Capture the cell that displays the provided text and extract its (x, y) central coordinate. 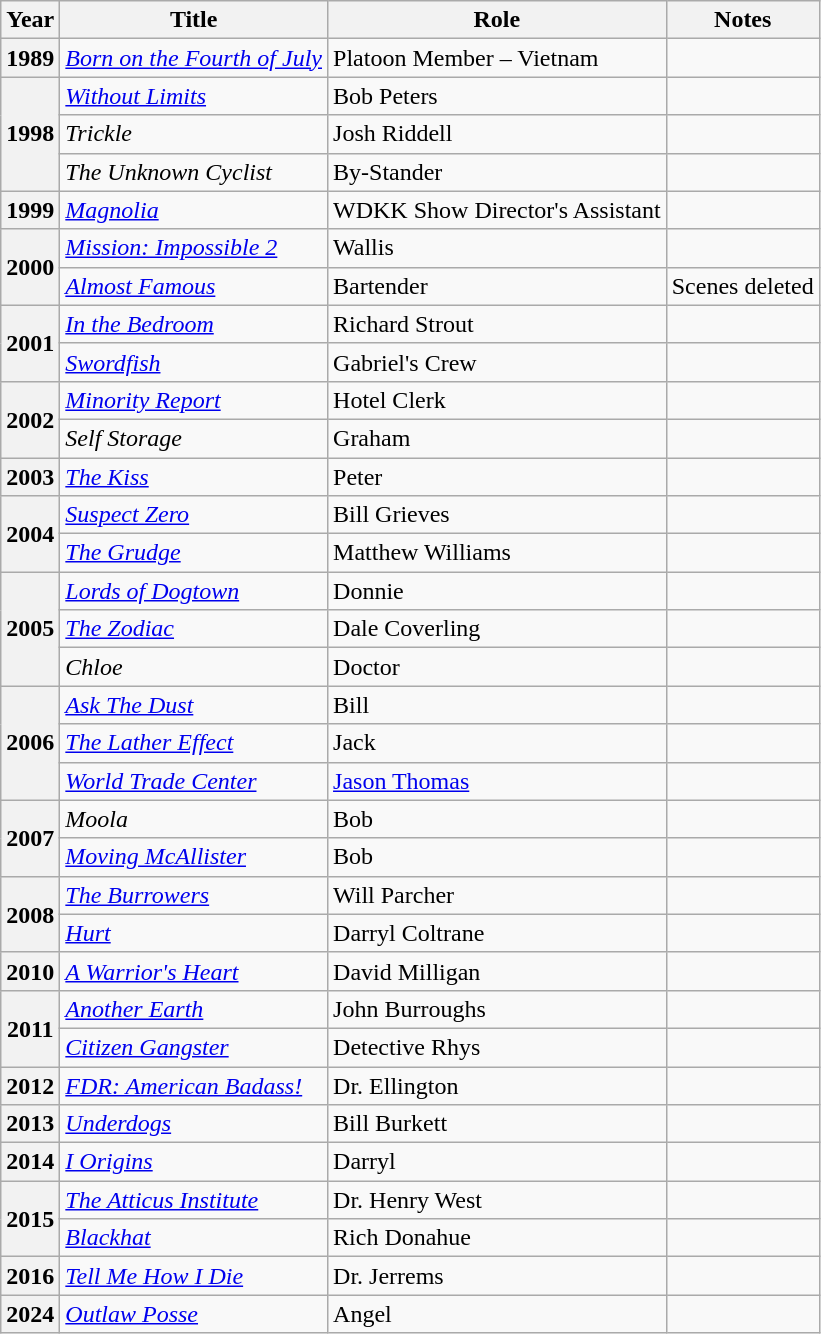
WDKK Show Director's Assistant (498, 210)
Bob Peters (498, 96)
2024 (30, 1314)
In the Bedroom (194, 324)
2002 (30, 419)
The Burrowers (194, 895)
Jack (498, 743)
Born on the Fourth of July (194, 58)
Dr. Henry West (498, 1200)
Citizen Gangster (194, 1047)
Without Limits (194, 96)
Another Earth (194, 1009)
Year (30, 20)
Jason Thomas (498, 781)
Bartender (498, 286)
Minority Report (194, 400)
Darryl (498, 1162)
1998 (30, 134)
Hurt (194, 933)
Blackhat (194, 1238)
Moving McAllister (194, 857)
Suspect Zero (194, 515)
FDR: American Badass! (194, 1085)
Magnolia (194, 210)
Dr. Jerrems (498, 1276)
Trickle (194, 134)
Josh Riddell (498, 134)
The Lather Effect (194, 743)
Title (194, 20)
A Warrior's Heart (194, 971)
Doctor (498, 667)
Dr. Ellington (498, 1085)
Hotel Clerk (498, 400)
Wallis (498, 248)
Self Storage (194, 438)
2010 (30, 971)
Outlaw Posse (194, 1314)
Richard Strout (498, 324)
Rich Donahue (498, 1238)
Detective Rhys (498, 1047)
Angel (498, 1314)
2003 (30, 477)
Bill Grieves (498, 515)
By-Stander (498, 172)
John Burroughs (498, 1009)
Scenes deleted (742, 286)
Swordfish (194, 362)
Bill (498, 705)
Chloe (194, 667)
The Zodiac (194, 629)
Tell Me How I Die (194, 1276)
2016 (30, 1276)
2015 (30, 1219)
Donnie (498, 591)
Role (498, 20)
Lords of Dogtown (194, 591)
David Milligan (498, 971)
Matthew Williams (498, 553)
Peter (498, 477)
The Grudge (194, 553)
2007 (30, 838)
2006 (30, 743)
Notes (742, 20)
2012 (30, 1085)
2004 (30, 534)
Moola (194, 819)
Platoon Member – Vietnam (498, 58)
Graham (498, 438)
The Unknown Cyclist (194, 172)
Will Parcher (498, 895)
Almost Famous (194, 286)
2005 (30, 629)
The Kiss (194, 477)
2001 (30, 343)
Gabriel's Crew (498, 362)
Mission: Impossible 2 (194, 248)
Darryl Coltrane (498, 933)
2014 (30, 1162)
The Atticus Institute (194, 1200)
2013 (30, 1124)
Ask The Dust (194, 705)
World Trade Center (194, 781)
I Origins (194, 1162)
1999 (30, 210)
2008 (30, 914)
2000 (30, 267)
Underdogs (194, 1124)
1989 (30, 58)
Bill Burkett (498, 1124)
Dale Coverling (498, 629)
2011 (30, 1028)
